Detect which cell encompasses the target text, then output its (X, Y) center coordinate. 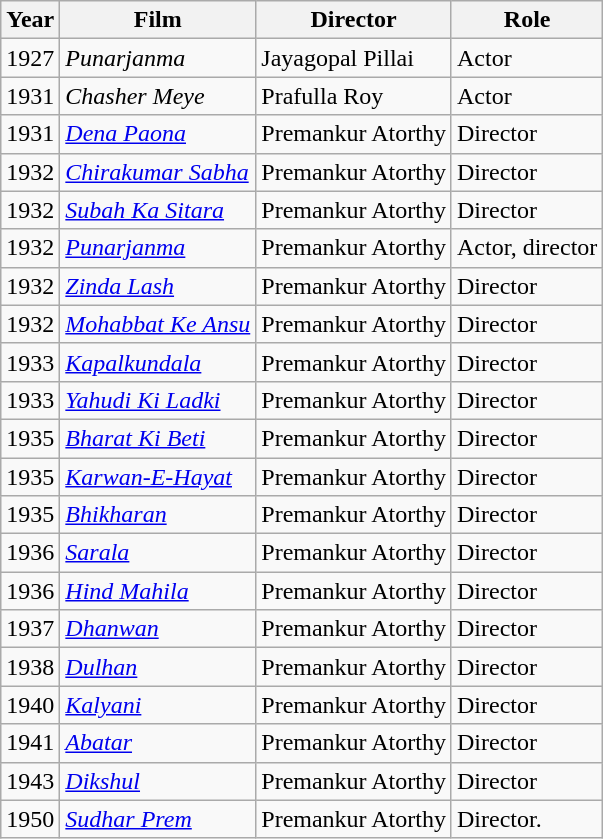
1943 (30, 781)
Role (526, 20)
1941 (30, 743)
Year (30, 20)
1938 (30, 667)
Yahudi Ki Ladki (158, 400)
1937 (30, 629)
Chirakumar Sabha (158, 172)
Dulhan (158, 667)
Dena Paona (158, 134)
Bhikharan (158, 515)
Bharat Ki Beti (158, 438)
Actor, director (526, 248)
Subah Ka Sitara (158, 210)
Kapalkundala (158, 362)
Prafulla Roy (354, 96)
Film (158, 20)
Sudhar Prem (158, 819)
1927 (30, 58)
Mohabbat Ke Ansu (158, 324)
Jayagopal Pillai (354, 58)
Kalyani (158, 705)
Karwan-E-Hayat (158, 477)
Dikshul (158, 781)
Director. (526, 819)
Chasher Meye (158, 96)
Dhanwan (158, 629)
Sarala (158, 553)
1950 (30, 819)
Abatar (158, 743)
Hind Mahila (158, 591)
1940 (30, 705)
Zinda Lash (158, 286)
